Determine the (X, Y) coordinate at the center of the cell enclosing the given text.  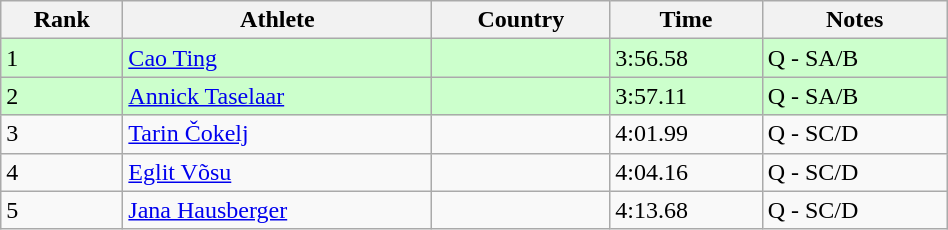
Rank (62, 20)
3 (62, 134)
5 (62, 210)
Athlete (278, 20)
2 (62, 96)
4:13.68 (686, 210)
4:01.99 (686, 134)
Jana Hausberger (278, 210)
3:56.58 (686, 58)
3:57.11 (686, 96)
Time (686, 20)
Notes (854, 20)
Cao Ting (278, 58)
4:04.16 (686, 172)
Tarin Čokelj (278, 134)
Annick Taselaar (278, 96)
4 (62, 172)
1 (62, 58)
Country (521, 20)
Eglit Võsu (278, 172)
